Search for the cell housing the specified text and yield its (X, Y) center coordinate. 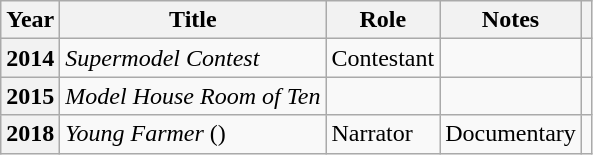
Notes (511, 20)
Year (30, 20)
Documentary (511, 134)
Narrator (383, 134)
Title (193, 20)
Supermodel Contest (193, 58)
Young Farmer () (193, 134)
2014 (30, 58)
Role (383, 20)
2015 (30, 96)
Contestant (383, 58)
2018 (30, 134)
Model House Room of Ten (193, 96)
